Output the [x, y] coordinate of the center of the cell containing the given text.  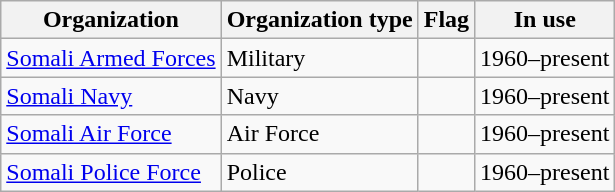
Police [320, 172]
Military [320, 58]
Organization type [320, 20]
Somali Navy [111, 96]
In use [545, 20]
Air Force [320, 134]
Organization [111, 20]
Flag [446, 20]
Somali Air Force [111, 134]
Navy [320, 96]
Somali Police Force [111, 172]
Somali Armed Forces [111, 58]
